From the cell containing the given text, extract its center point as [X, Y] coordinate. 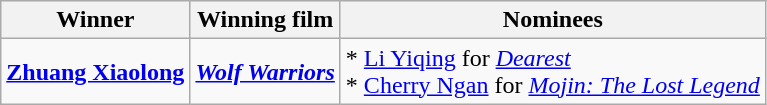
Zhuang Xiaolong [96, 72]
Nominees [552, 20]
Wolf Warriors [265, 72]
Winning film [265, 20]
Winner [96, 20]
* Li Yiqing for Dearest * Cherry Ngan for Mojin: The Lost Legend [552, 72]
